From the cell containing the given text, extract its center point as [X, Y] coordinate. 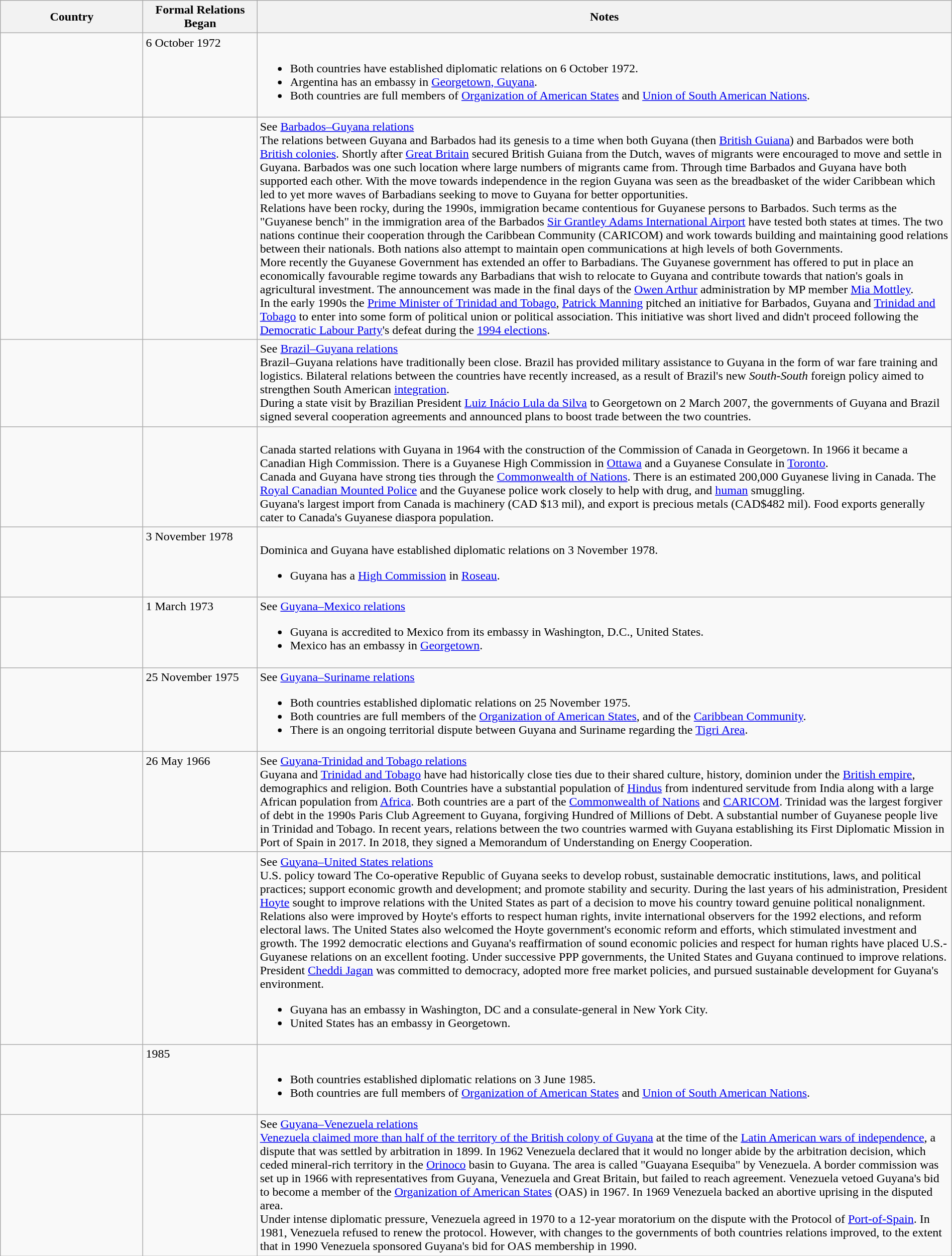
25 November 1975 [200, 709]
3 November 1978 [200, 562]
1 March 1973 [200, 632]
6 October 1972 [200, 75]
Notes [605, 17]
Country [72, 17]
1985 [200, 1079]
Formal Relations Began [200, 17]
Dominica and Guyana have established diplomatic relations on 3 November 1978.Guyana has a High Commission in Roseau. [605, 562]
26 May 1966 [200, 802]
See Guyana–Mexico relationsGuyana is accredited to Mexico from its embassy in Washington, D.C., United States.Mexico has an embassy in Georgetown. [605, 632]
